Capture the cell that displays the provided text and extract its (x, y) central coordinate. 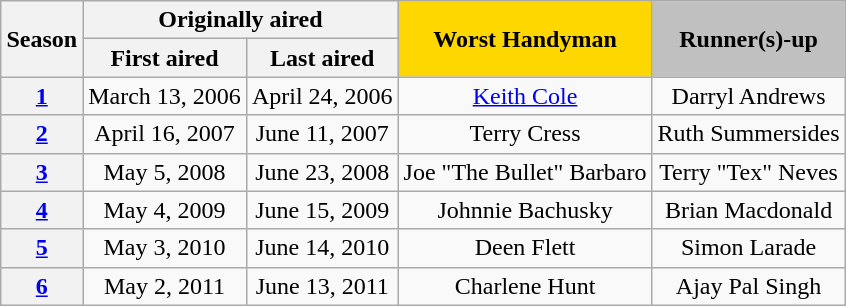
Darryl Andrews (748, 96)
4 (42, 210)
3 (42, 172)
Season (42, 39)
Simon Larade (748, 248)
Terry Cress (525, 134)
Last aired (322, 58)
Terry "Tex" Neves (748, 172)
June 15, 2009 (322, 210)
1 (42, 96)
Deen Flett (525, 248)
Worst Handyman (525, 39)
Joe "The Bullet" Barbaro (525, 172)
Ajay Pal Singh (748, 286)
June 23, 2008 (322, 172)
6 (42, 286)
Johnnie Bachusky (525, 210)
Originally aired (240, 20)
May 4, 2009 (165, 210)
May 5, 2008 (165, 172)
Ruth Summersides (748, 134)
June 14, 2010 (322, 248)
First aired (165, 58)
May 2, 2011 (165, 286)
Runner(s)-up (748, 39)
March 13, 2006 (165, 96)
June 11, 2007 (322, 134)
April 24, 2006 (322, 96)
2 (42, 134)
June 13, 2011 (322, 286)
April 16, 2007 (165, 134)
5 (42, 248)
Charlene Hunt (525, 286)
Keith Cole (525, 96)
Brian Macdonald (748, 210)
May 3, 2010 (165, 248)
